Scan for the cell matching the given text and deliver its [X, Y] coordinate at center. 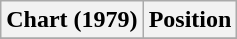
Position [190, 20]
Chart (1979) [72, 20]
